Determine the [X, Y] coordinate at the center of the cell enclosing the given text.  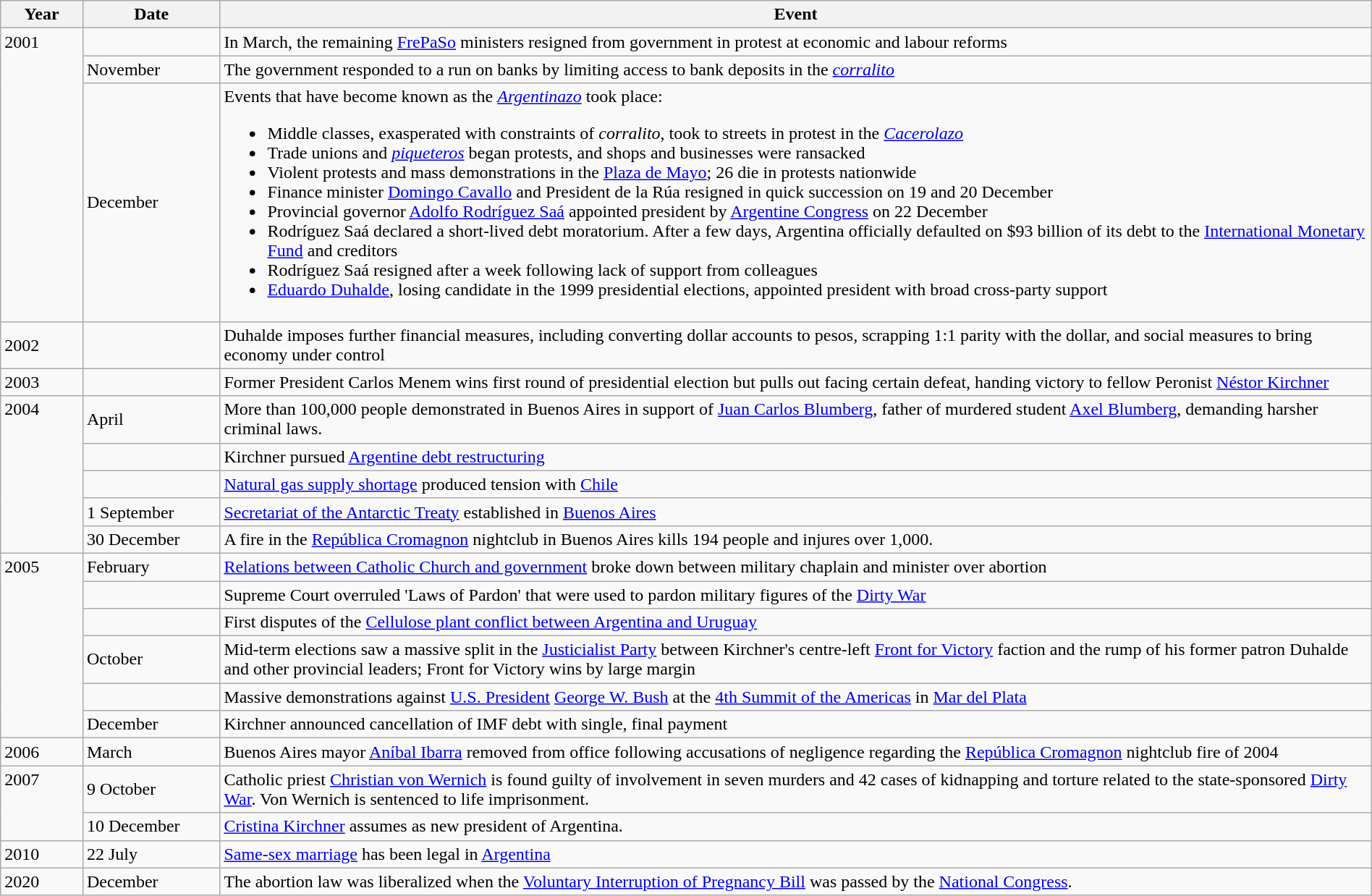
2006 [42, 752]
2007 [42, 803]
2004 [42, 475]
2002 [42, 345]
2005 [42, 646]
Secretariat of the Antarctic Treaty established in Buenos Aires [796, 512]
Same-sex marriage has been legal in Argentina [796, 854]
9 October [151, 789]
The government responded to a run on banks by limiting access to bank deposits in the corralito [796, 69]
30 December [151, 539]
The abortion law was liberalized when the Voluntary Interruption of Pregnancy Bill was passed by the National Congress. [796, 882]
February [151, 567]
April [151, 420]
A fire in the República Cromagnon nightclub in Buenos Aires kills 194 people and injures over 1,000. [796, 539]
October [151, 660]
Buenos Aires mayor Aníbal Ibarra removed from office following accusations of negligence regarding the República Cromagnon nightclub fire of 2004 [796, 752]
10 December [151, 827]
November [151, 69]
Relations between Catholic Church and government broke down between military chaplain and minister over abortion [796, 567]
Massive demonstrations against U.S. President George W. Bush at the 4th Summit of the Americas in Mar del Plata [796, 697]
Natural gas supply shortage produced tension with Chile [796, 484]
Cristina Kirchner assumes as new president of Argentina. [796, 827]
First disputes of the Cellulose plant conflict between Argentina and Uruguay [796, 622]
2003 [42, 382]
22 July [151, 854]
2010 [42, 854]
Supreme Court overruled 'Laws of Pardon' that were used to pardon military figures of the Dirty War [796, 594]
Date [151, 14]
2020 [42, 882]
March [151, 752]
Year [42, 14]
Event [796, 14]
Kirchner announced cancellation of IMF debt with single, final payment [796, 724]
Kirchner pursued Argentine debt restructuring [796, 457]
In March, the remaining FrePaSo ministers resigned from government in protest at economic and labour reforms [796, 42]
2001 [42, 175]
1 September [151, 512]
